From the cell containing the given text, extract its center point as [X, Y] coordinate. 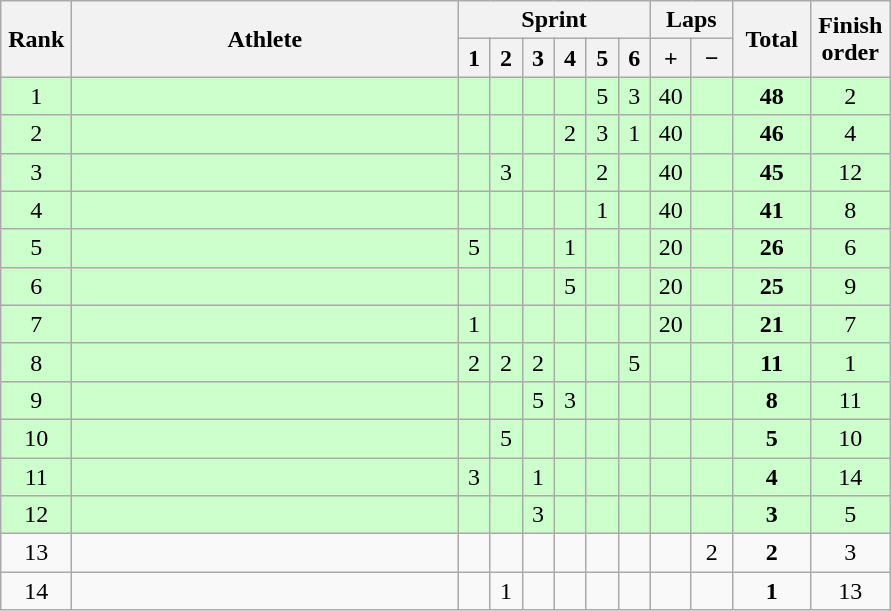
25 [772, 286]
− [712, 58]
Athlete [265, 39]
26 [772, 248]
46 [772, 134]
Rank [36, 39]
41 [772, 210]
48 [772, 96]
45 [772, 172]
Sprint [554, 20]
+ [670, 58]
Total [772, 39]
21 [772, 324]
Laps [691, 20]
Finish order [850, 39]
